Return the [X, Y] coordinate for the center point of the cell that contains the specified text.  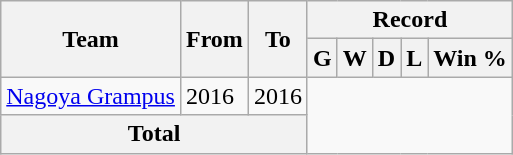
G [322, 58]
From [214, 39]
Total [154, 134]
W [354, 58]
To [278, 39]
Record [410, 20]
Nagoya Grampus [91, 96]
Win % [470, 58]
L [414, 58]
Team [91, 39]
D [386, 58]
